Pinpoint the cell where the given text exists, returning its [x, y] midpoint coordinate. 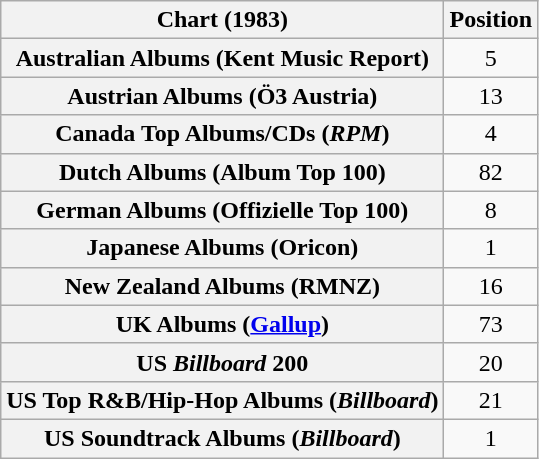
Japanese Albums (Oricon) [222, 248]
UK Albums (Gallup) [222, 324]
Australian Albums (Kent Music Report) [222, 58]
Austrian Albums (Ö3 Austria) [222, 96]
Chart (1983) [222, 20]
4 [491, 134]
US Top R&B/Hip-Hop Albums (Billboard) [222, 400]
21 [491, 400]
US Soundtrack Albums (Billboard) [222, 438]
US Billboard 200 [222, 362]
13 [491, 96]
73 [491, 324]
New Zealand Albums (RMNZ) [222, 286]
German Albums (Offizielle Top 100) [222, 210]
20 [491, 362]
5 [491, 58]
82 [491, 172]
Canada Top Albums/CDs (RPM) [222, 134]
8 [491, 210]
Position [491, 20]
Dutch Albums (Album Top 100) [222, 172]
16 [491, 286]
